Search for the cell housing the specified text and yield its [x, y] center coordinate. 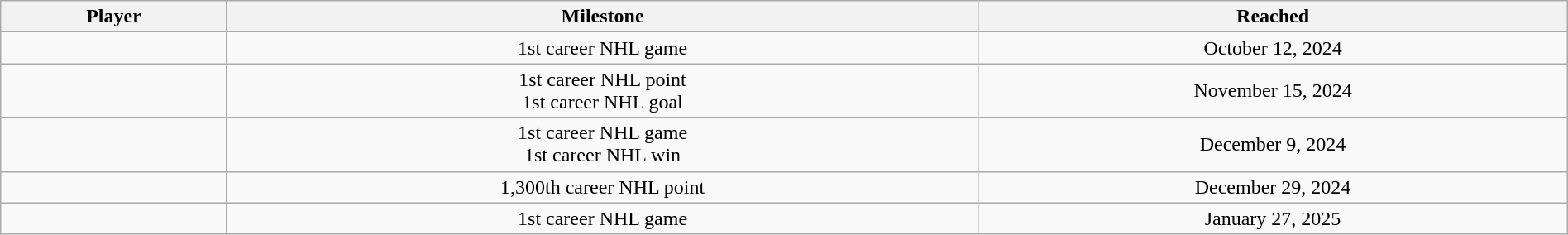
November 15, 2024 [1273, 91]
1st career NHL point1st career NHL goal [602, 91]
December 29, 2024 [1273, 187]
1,300th career NHL point [602, 187]
1st career NHL game1st career NHL win [602, 144]
Milestone [602, 17]
January 27, 2025 [1273, 218]
Player [114, 17]
October 12, 2024 [1273, 48]
December 9, 2024 [1273, 144]
Reached [1273, 17]
